Capture the cell that displays the provided text and extract its [x, y] central coordinate. 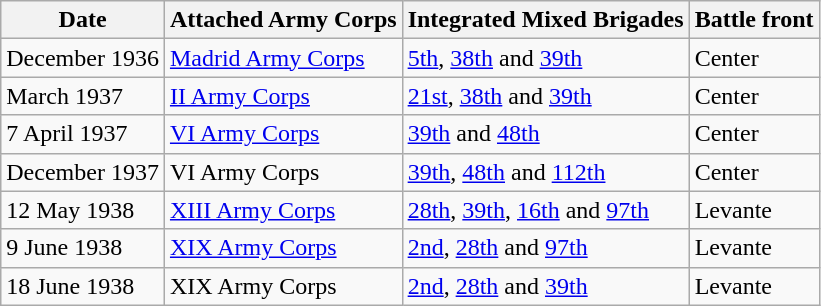
Date [83, 20]
39th and 48th [546, 134]
2nd, 28th and 97th [546, 248]
Madrid Army Corps [283, 58]
5th, 38th and 39th [546, 58]
December 1937 [83, 172]
9 June 1938 [83, 248]
Integrated Mixed Brigades [546, 20]
December 1936 [83, 58]
39th, 48th and 112th [546, 172]
21st, 38th and 39th [546, 96]
28th, 39th, 16th and 97th [546, 210]
XIII Army Corps [283, 210]
18 June 1938 [83, 286]
Attached Army Corps [283, 20]
March 1937 [83, 96]
Battle front [754, 20]
2nd, 28th and 39th [546, 286]
7 April 1937 [83, 134]
II Army Corps [283, 96]
12 May 1938 [83, 210]
